Extract the [x, y] coordinate from the center of the cell holding the provided text.  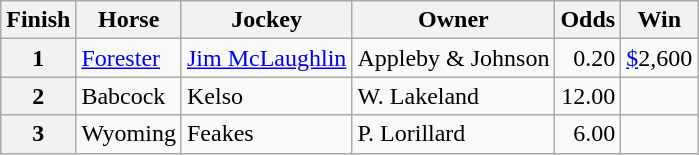
P. Lorillard [454, 134]
Horse [129, 20]
Wyoming [129, 134]
Jim McLaughlin [266, 58]
Appleby & Johnson [454, 58]
Finish [38, 20]
Odds [588, 20]
Babcock [129, 96]
Kelso [266, 96]
W. Lakeland [454, 96]
0.20 [588, 58]
Owner [454, 20]
Forester [129, 58]
Jockey [266, 20]
6.00 [588, 134]
1 [38, 58]
Win [660, 20]
$2,600 [660, 58]
3 [38, 134]
12.00 [588, 96]
Feakes [266, 134]
2 [38, 96]
